Pinpoint the cell where the given text exists, returning its (X, Y) midpoint coordinate. 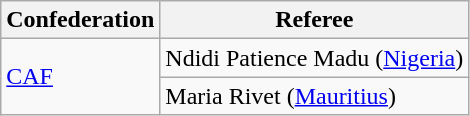
Confederation (80, 20)
Maria Rivet (Mauritius) (314, 96)
CAF (80, 77)
Referee (314, 20)
Ndidi Patience Madu (Nigeria) (314, 58)
